Extract the (X, Y) coordinate from the center of the cell holding the provided text.  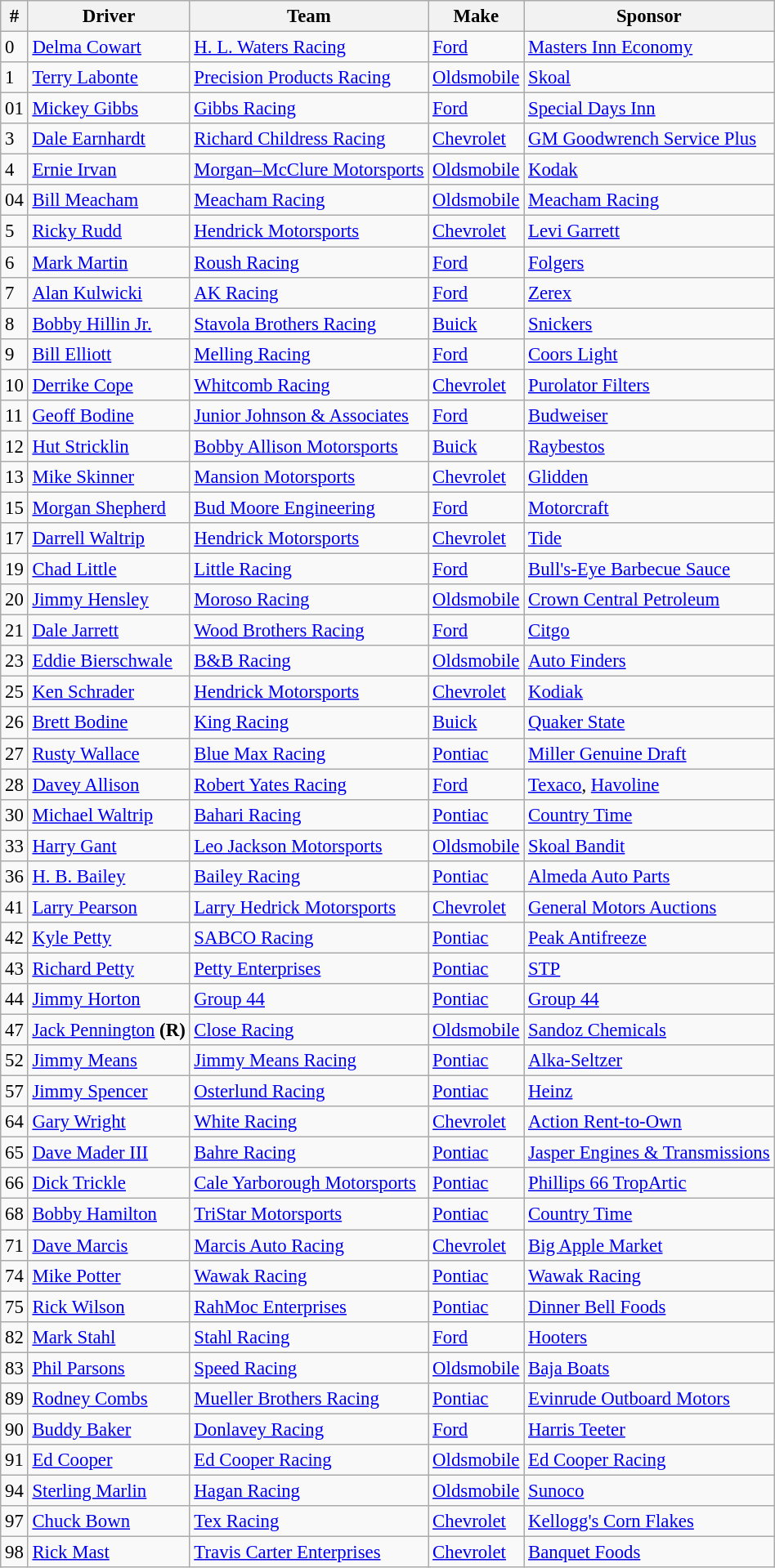
Gibbs Racing (309, 109)
Mark Martin (109, 262)
Phil Parsons (109, 1368)
9 (15, 354)
SABCO Racing (309, 938)
H. L. Waters Racing (309, 47)
Terry Labonte (109, 78)
Jimmy Spencer (109, 1092)
71 (15, 1245)
Precision Products Racing (309, 78)
Banquet Foods (649, 1552)
# (15, 16)
Petty Enterprises (309, 968)
Coors Light (649, 354)
11 (15, 416)
21 (15, 631)
Bull's-Eye Barbecue Sauce (649, 570)
Mark Stahl (109, 1337)
10 (15, 385)
Almeda Auto Parts (649, 877)
Snickers (649, 324)
Phillips 66 TropArtic (649, 1184)
Richard Petty (109, 968)
Alka-Seltzer (649, 1061)
Alan Kulwicki (109, 293)
Sterling Marlin (109, 1490)
Peak Antifreeze (649, 938)
Dave Marcis (109, 1245)
Rodney Combs (109, 1399)
4 (15, 170)
Junior Johnson & Associates (309, 416)
Stahl Racing (309, 1337)
Little Racing (309, 570)
Jack Pennington (R) (109, 1030)
Auto Finders (649, 661)
Kodak (649, 170)
30 (15, 815)
Driver (109, 16)
7 (15, 293)
Chad Little (109, 570)
Motorcraft (649, 507)
Tide (649, 538)
Bud Moore Engineering (309, 507)
Special Days Inn (649, 109)
01 (15, 109)
Glidden (649, 477)
Sandoz Chemicals (649, 1030)
Zerex (649, 293)
Heinz (649, 1092)
Mueller Brothers Racing (309, 1399)
1 (15, 78)
Harry Gant (109, 846)
Baja Boats (649, 1368)
43 (15, 968)
Rick Wilson (109, 1307)
Delma Cowart (109, 47)
Quaker State (649, 723)
41 (15, 907)
Action Rent-to-Own (649, 1122)
Moroso Racing (309, 600)
82 (15, 1337)
28 (15, 784)
Jasper Engines & Transmissions (649, 1153)
Ken Schrader (109, 692)
Skoal (649, 78)
Osterlund Racing (309, 1092)
Sponsor (649, 16)
Jimmy Hensley (109, 600)
94 (15, 1490)
Derrike Cope (109, 385)
8 (15, 324)
Donlavey Racing (309, 1429)
Ed Cooper (109, 1460)
Citgo (649, 631)
Rusty Wallace (109, 753)
27 (15, 753)
5 (15, 231)
Kyle Petty (109, 938)
91 (15, 1460)
15 (15, 507)
AK Racing (309, 293)
65 (15, 1153)
47 (15, 1030)
Buddy Baker (109, 1429)
King Racing (309, 723)
Wood Brothers Racing (309, 631)
0 (15, 47)
GM Goodwrench Service Plus (649, 139)
Melling Racing (309, 354)
Mickey Gibbs (109, 109)
Stavola Brothers Racing (309, 324)
Miller Genuine Draft (649, 753)
Cale Yarborough Motorsports (309, 1184)
Bobby Hamilton (109, 1214)
Ernie Irvan (109, 170)
83 (15, 1368)
Levi Garrett (649, 231)
Morgan Shepherd (109, 507)
Whitcomb Racing (309, 385)
Larry Hedrick Motorsports (309, 907)
Leo Jackson Motorsports (309, 846)
Ricky Rudd (109, 231)
RahMoc Enterprises (309, 1307)
Jimmy Means (109, 1061)
Dale Jarrett (109, 631)
52 (15, 1061)
89 (15, 1399)
Sunoco (649, 1490)
20 (15, 600)
Tex Racing (309, 1521)
19 (15, 570)
Davey Allison (109, 784)
Morgan–McClure Motorsports (309, 170)
Kodiak (649, 692)
Raybestos (649, 446)
Make (476, 16)
Bill Elliott (109, 354)
Close Racing (309, 1030)
90 (15, 1429)
Dinner Bell Foods (649, 1307)
Hooters (649, 1337)
Eddie Bierschwale (109, 661)
3 (15, 139)
64 (15, 1122)
75 (15, 1307)
04 (15, 200)
12 (15, 446)
44 (15, 999)
General Motors Auctions (649, 907)
Big Apple Market (649, 1245)
Bahari Racing (309, 815)
Texaco, Havoline (649, 784)
Purolator Filters (649, 385)
Harris Teeter (649, 1429)
74 (15, 1275)
Bailey Racing (309, 877)
Rick Mast (109, 1552)
Masters Inn Economy (649, 47)
Team (309, 16)
Bill Meacham (109, 200)
Skoal Bandit (649, 846)
H. B. Bailey (109, 877)
Gary Wright (109, 1122)
Budweiser (649, 416)
Jimmy Means Racing (309, 1061)
Brett Bodine (109, 723)
Geoff Bodine (109, 416)
Michael Waltrip (109, 815)
36 (15, 877)
Marcis Auto Racing (309, 1245)
Folgers (649, 262)
25 (15, 692)
Jimmy Horton (109, 999)
STP (649, 968)
13 (15, 477)
26 (15, 723)
Bobby Hillin Jr. (109, 324)
66 (15, 1184)
97 (15, 1521)
Kellogg's Corn Flakes (649, 1521)
Dick Trickle (109, 1184)
Mike Potter (109, 1275)
Evinrude Outboard Motors (649, 1399)
Mansion Motorsports (309, 477)
Mike Skinner (109, 477)
Hut Stricklin (109, 446)
Roush Racing (309, 262)
6 (15, 262)
Darrell Waltrip (109, 538)
Bobby Allison Motorsports (309, 446)
17 (15, 538)
Speed Racing (309, 1368)
68 (15, 1214)
Crown Central Petroleum (649, 600)
Dave Mader III (109, 1153)
Blue Max Racing (309, 753)
42 (15, 938)
TriStar Motorsports (309, 1214)
57 (15, 1092)
Larry Pearson (109, 907)
Dale Earnhardt (109, 139)
Bahre Racing (309, 1153)
Travis Carter Enterprises (309, 1552)
Richard Childress Racing (309, 139)
White Racing (309, 1122)
Hagan Racing (309, 1490)
33 (15, 846)
Robert Yates Racing (309, 784)
98 (15, 1552)
B&B Racing (309, 661)
23 (15, 661)
Chuck Bown (109, 1521)
